Locate the cell with the specified text and output its (x, y) center coordinate. 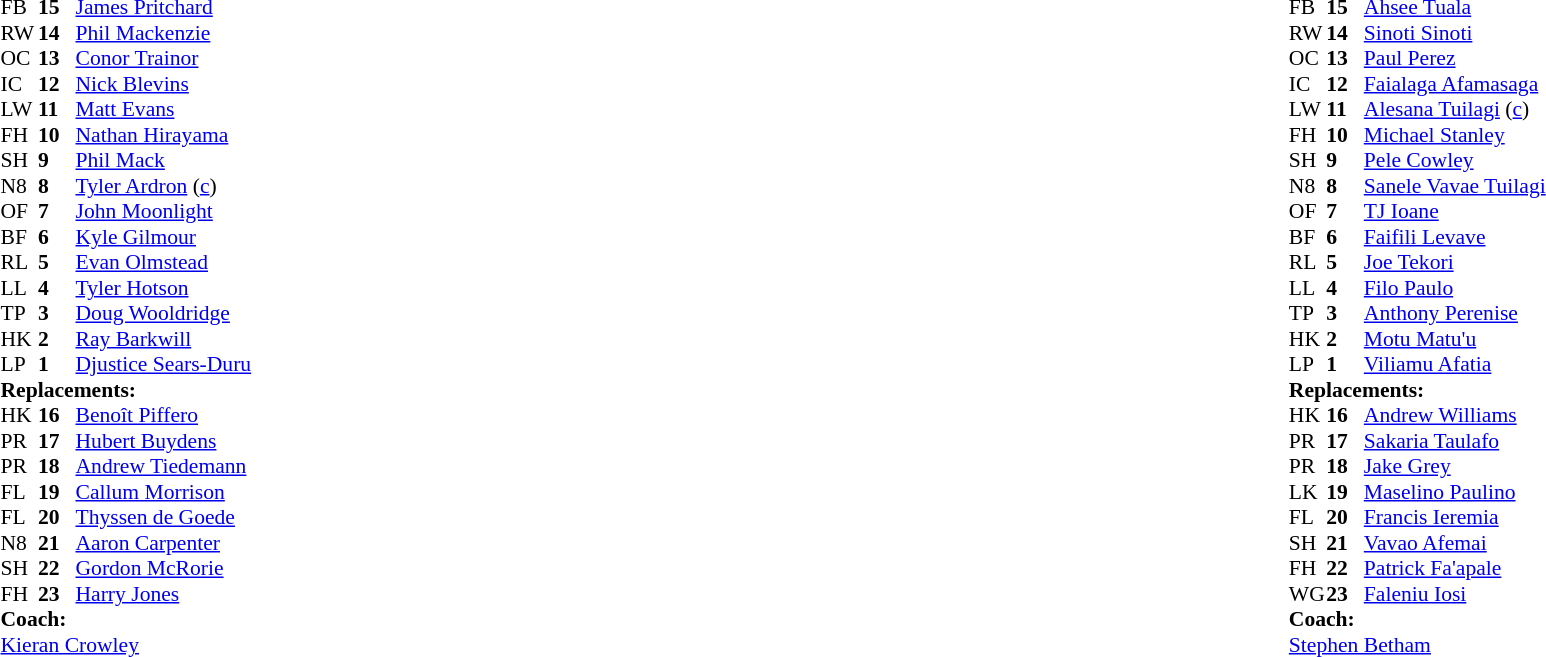
Faifili Levave (1455, 237)
Jake Grey (1455, 467)
Gordon McRorie (164, 569)
Sakaria Taulafo (1455, 441)
Joe Tekori (1455, 263)
Matt Evans (164, 109)
WG (1308, 594)
Vavao Afemai (1455, 543)
Tyler Ardron (c) (164, 186)
Harry Jones (164, 594)
Faleniu Iosi (1455, 594)
Benoît Piffero (164, 415)
Phil Mack (164, 161)
Nick Blevins (164, 84)
Nathan Hirayama (164, 135)
Viliamu Afatia (1455, 365)
Filo Paulo (1455, 288)
Callum Morrison (164, 492)
Conor Trainor (164, 59)
Faialaga Afamasaga (1455, 84)
Andrew Williams (1455, 415)
Ray Barkwill (164, 339)
Paul Perez (1455, 59)
Patrick Fa'apale (1455, 569)
Kyle Gilmour (164, 237)
Djustice Sears-Duru (164, 365)
Sinoti Sinoti (1455, 33)
John Moonlight (164, 211)
Evan Olmstead (164, 263)
Aaron Carpenter (164, 543)
Phil Mackenzie (164, 33)
Sanele Vavae Tuilagi (1455, 186)
Tyler Hotson (164, 288)
Hubert Buydens (164, 441)
LK (1308, 492)
Andrew Tiedemann (164, 467)
Michael Stanley (1455, 135)
Francis Ieremia (1455, 517)
Pele Cowley (1455, 161)
Anthony Perenise (1455, 313)
Doug Wooldridge (164, 313)
Maselino Paulino (1455, 492)
Alesana Tuilagi (c) (1455, 109)
TJ Ioane (1455, 211)
Motu Matu'u (1455, 339)
Thyssen de Goede (164, 517)
